Extract the [x, y] coordinate from the center of the cell holding the provided text.  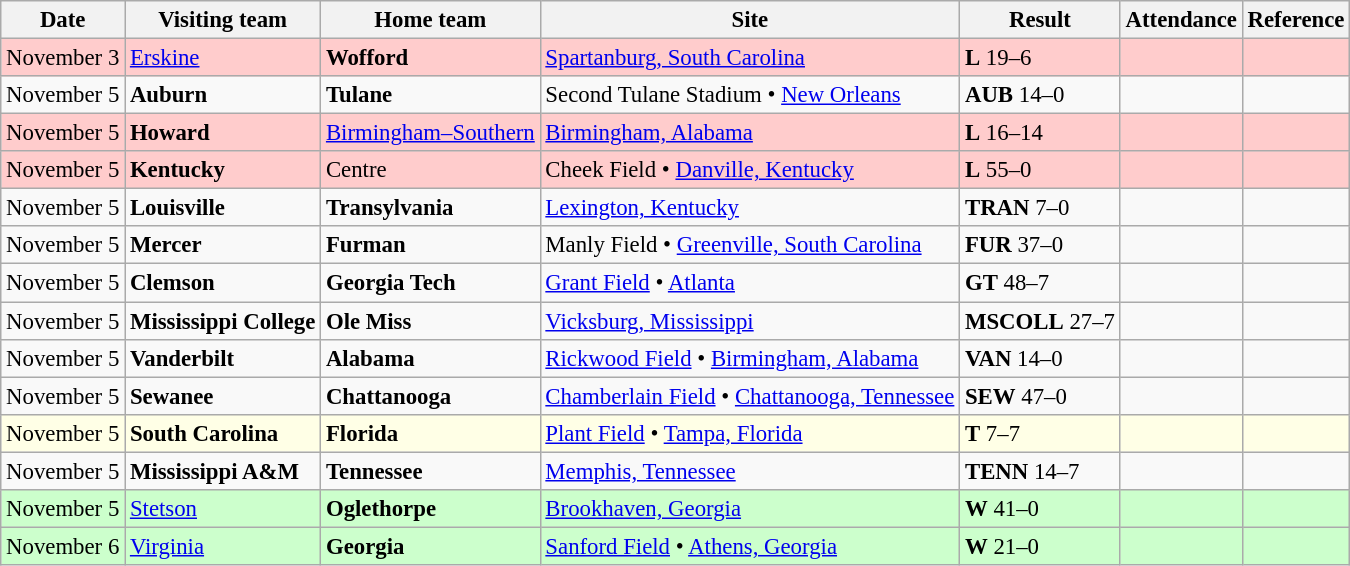
Transylvania [430, 208]
Georgia [430, 546]
Louisville [223, 208]
Florida [430, 433]
Howard [223, 133]
Second Tulane Stadium • New Orleans [750, 95]
Stetson [223, 509]
Visiting team [223, 20]
Sewanee [223, 396]
Brookhaven, Georgia [750, 509]
W 41–0 [1040, 509]
Attendance [1181, 20]
SEW 47–0 [1040, 396]
Chattanooga [430, 396]
FUR 37–0 [1040, 245]
South Carolina [223, 433]
Manly Field • Greenville, South Carolina [750, 245]
Birmingham, Alabama [750, 133]
Clemson [223, 283]
MSCOLL 27–7 [1040, 321]
W 21–0 [1040, 546]
Home team [430, 20]
Tennessee [430, 471]
Site [750, 20]
L 16–14 [1040, 133]
Erskine [223, 58]
Tulane [430, 95]
Ole Miss [430, 321]
Vanderbilt [223, 358]
Alabama [430, 358]
November 3 [63, 58]
Georgia Tech [430, 283]
Wofford [430, 58]
Oglethorpe [430, 509]
Reference [1296, 20]
Furman [430, 245]
Spartanburg, South Carolina [750, 58]
TENN 14–7 [1040, 471]
L 55–0 [1040, 170]
Lexington, Kentucky [750, 208]
Kentucky [223, 170]
Grant Field • Atlanta [750, 283]
Mississippi College [223, 321]
AUB 14–0 [1040, 95]
Centre [430, 170]
Mississippi A&M [223, 471]
Date [63, 20]
Rickwood Field • Birmingham, Alabama [750, 358]
VAN 14–0 [1040, 358]
T 7–7 [1040, 433]
Virginia [223, 546]
Memphis, Tennessee [750, 471]
Mercer [223, 245]
November 6 [63, 546]
Birmingham–Southern [430, 133]
Sanford Field • Athens, Georgia [750, 546]
Vicksburg, Mississippi [750, 321]
Result [1040, 20]
GT 48–7 [1040, 283]
Plant Field • Tampa, Florida [750, 433]
Auburn [223, 95]
Chamberlain Field • Chattanooga, Tennessee [750, 396]
L 19–6 [1040, 58]
Cheek Field • Danville, Kentucky [750, 170]
TRAN 7–0 [1040, 208]
